Find where the given text appears and provide that cell's center as [X, Y] coordinate. 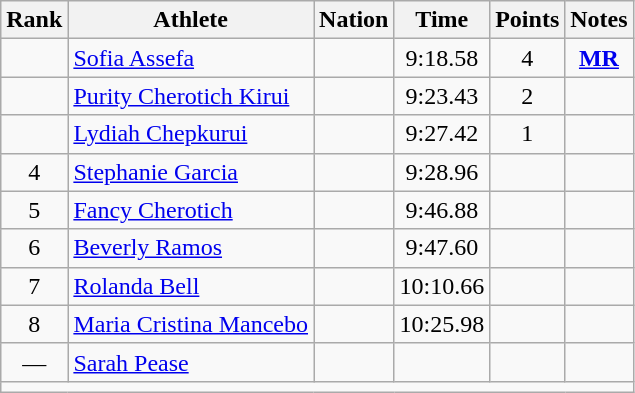
Maria Cristina Mancebo [191, 324]
9:28.96 [442, 172]
Points [528, 20]
1 [528, 134]
10:10.66 [442, 286]
Beverly Ramos [191, 248]
Sarah Pease [191, 362]
Stephanie Garcia [191, 172]
Rolanda Bell [191, 286]
8 [34, 324]
Sofia Assefa [191, 58]
Lydiah Chepkurui [191, 134]
Rank [34, 20]
2 [528, 96]
9:47.60 [442, 248]
9:23.43 [442, 96]
Athlete [191, 20]
Time [442, 20]
Nation [354, 20]
— [34, 362]
Purity Cherotich Kirui [191, 96]
Fancy Cherotich [191, 210]
MR [599, 58]
9:18.58 [442, 58]
Notes [599, 20]
10:25.98 [442, 324]
6 [34, 248]
5 [34, 210]
9:46.88 [442, 210]
9:27.42 [442, 134]
7 [34, 286]
